Locate the cell with the specified text and output its [x, y] center coordinate. 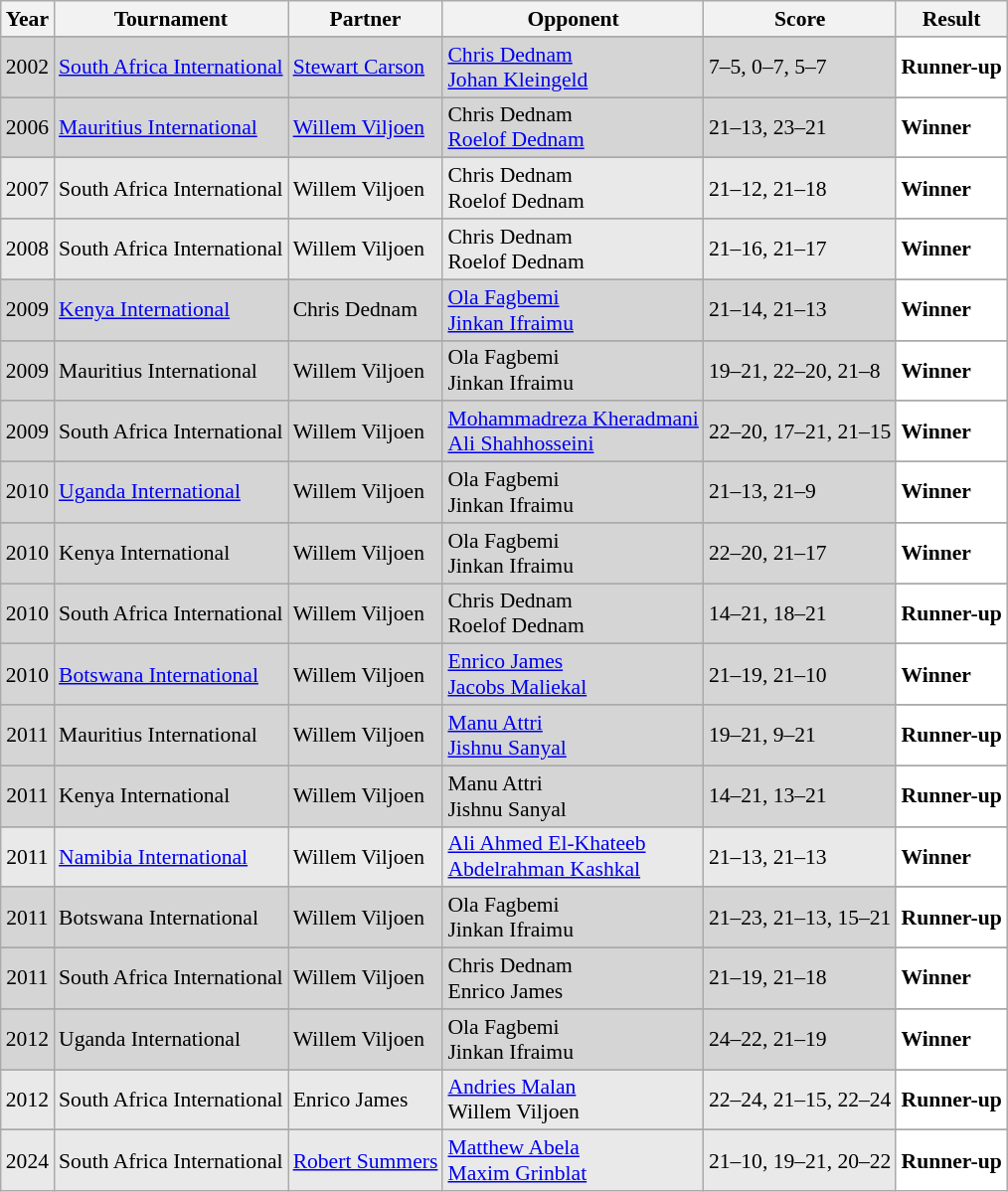
19–21, 9–21 [800, 736]
21–13, 21–13 [800, 857]
22–20, 21–17 [800, 553]
Tournament [171, 19]
Robert Summers [366, 1161]
Namibia International [171, 857]
Andries Malan Willem Viljoen [573, 1100]
Opponent [573, 19]
21–23, 21–13, 15–21 [800, 919]
Mohammadreza Kheradmani Ali Shahhosseini [573, 431]
14–21, 18–21 [800, 614]
2006 [28, 127]
2007 [28, 189]
19–21, 22–20, 21–8 [800, 370]
Year [28, 19]
Partner [366, 19]
21–19, 21–18 [800, 978]
21–19, 21–10 [800, 674]
Result [950, 19]
2008 [28, 249]
Chris Dednam Johan Kleingeld [573, 68]
7–5, 0–7, 5–7 [800, 68]
21–10, 19–21, 20–22 [800, 1161]
22–24, 21–15, 22–24 [800, 1100]
Chris Dednam [366, 310]
14–21, 13–21 [800, 795]
21–12, 21–18 [800, 189]
21–14, 21–13 [800, 310]
Stewart Carson [366, 68]
24–22, 21–19 [800, 1040]
22–20, 17–21, 21–15 [800, 431]
21–13, 23–21 [800, 127]
21–13, 21–9 [800, 493]
2002 [28, 68]
Score [800, 19]
21–16, 21–17 [800, 249]
Ali Ahmed El-Khateeb Abdelrahman Kashkal [573, 857]
2024 [28, 1161]
Enrico James Jacobs Maliekal [573, 674]
Matthew Abela Maxim Grinblat [573, 1161]
Chris Dednam Enrico James [573, 978]
Enrico James [366, 1100]
